Find where the given text appears and provide that cell's center as (X, Y) coordinate. 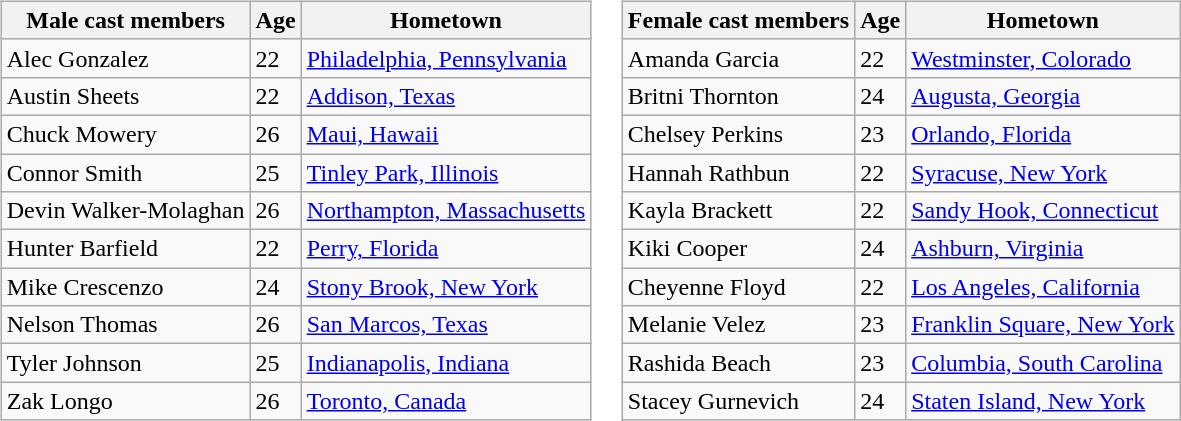
Britni Thornton (738, 96)
Kiki Cooper (738, 249)
Tyler Johnson (126, 363)
Hannah Rathbun (738, 173)
Austin Sheets (126, 96)
Zak Longo (126, 401)
Los Angeles, California (1043, 287)
Rashida Beach (738, 363)
Columbia, South Carolina (1043, 363)
Melanie Velez (738, 325)
Chelsey Perkins (738, 134)
Stony Brook, New York (446, 287)
Chuck Mowery (126, 134)
Staten Island, New York (1043, 401)
Tinley Park, Illinois (446, 173)
San Marcos, Texas (446, 325)
Nelson Thomas (126, 325)
Orlando, Florida (1043, 134)
Philadelphia, Pennsylvania (446, 58)
Westminster, Colorado (1043, 58)
Female cast members (738, 20)
Cheyenne Floyd (738, 287)
Addison, Texas (446, 96)
Mike Crescenzo (126, 287)
Ashburn, Virginia (1043, 249)
Kayla Brackett (738, 211)
Male cast members (126, 20)
Indianapolis, Indiana (446, 363)
Syracuse, New York (1043, 173)
Connor Smith (126, 173)
Northampton, Massachusetts (446, 211)
Toronto, Canada (446, 401)
Hunter Barfield (126, 249)
Perry, Florida (446, 249)
Maui, Hawaii (446, 134)
Augusta, Georgia (1043, 96)
Stacey Gurnevich (738, 401)
Alec Gonzalez (126, 58)
Franklin Square, New York (1043, 325)
Sandy Hook, Connecticut (1043, 211)
Amanda Garcia (738, 58)
Devin Walker-Molaghan (126, 211)
